Capture the cell that displays the provided text and extract its [X, Y] central coordinate. 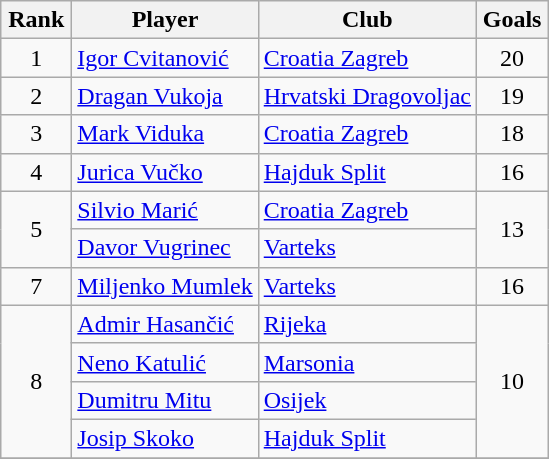
Neno Katulić [165, 362]
Marsonia [367, 362]
1 [36, 58]
Dumitru Mitu [165, 400]
Miljenko Mumlek [165, 286]
Player [165, 20]
Admir Hasančić [165, 324]
19 [512, 96]
4 [36, 172]
20 [512, 58]
Jurica Vučko [165, 172]
Josip Skoko [165, 438]
Rank [36, 20]
3 [36, 134]
10 [512, 381]
Igor Cvitanović [165, 58]
8 [36, 381]
Goals [512, 20]
Rijeka [367, 324]
2 [36, 96]
Silvio Marić [165, 210]
13 [512, 229]
Mark Viduka [165, 134]
7 [36, 286]
Davor Vugrinec [165, 248]
Dragan Vukoja [165, 96]
18 [512, 134]
Osijek [367, 400]
Club [367, 20]
Hrvatski Dragovoljac [367, 96]
5 [36, 229]
